Pinpoint the cell where the given text exists, returning its [X, Y] midpoint coordinate. 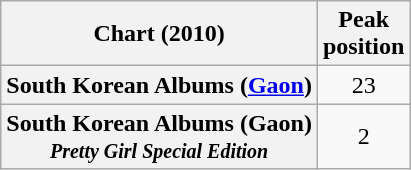
2 [363, 136]
South Korean Albums (Gaon) [160, 85]
Chart (2010) [160, 34]
Peakposition [363, 34]
23 [363, 85]
South Korean Albums (Gaon)Pretty Girl Special Edition [160, 136]
